Output the (x, y) coordinate of the center of the cell containing the given text.  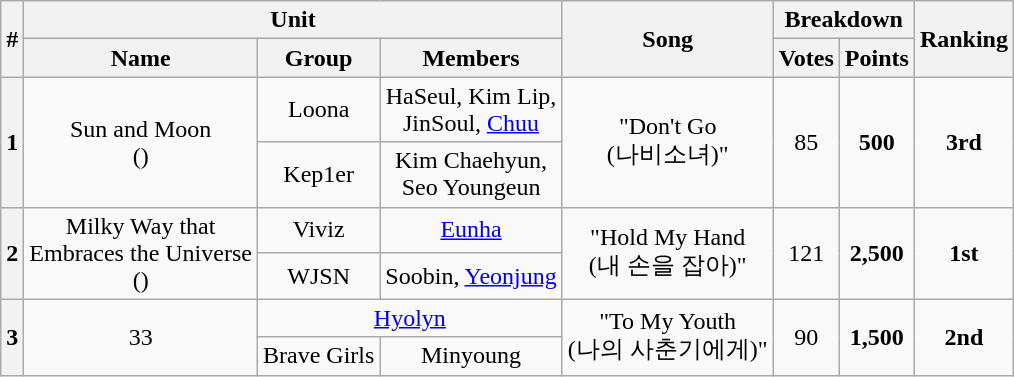
Song (668, 39)
HaSeul, Kim Lip,JinSoul, Chuu (471, 110)
Loona (318, 110)
Minyoung (471, 356)
Kep1er (318, 174)
Viviz (318, 230)
Soobin, Yeonjung (471, 276)
Brave Girls (318, 356)
2,500 (876, 253)
WJSN (318, 276)
Breakdown (844, 20)
"Hold My Hand(내 손을 잡아)" (668, 253)
1 (12, 142)
33 (141, 337)
1,500 (876, 337)
Kim Chaehyun,Seo Youngeun (471, 174)
Eunha (471, 230)
Ranking (964, 39)
2nd (964, 337)
Points (876, 58)
85 (806, 142)
Sun and Moon() (141, 142)
Name (141, 58)
# (12, 39)
3rd (964, 142)
500 (876, 142)
121 (806, 253)
Milky Way thatEmbraces the Universe() (141, 253)
2 (12, 253)
Group (318, 58)
"Don't Go(나비소녀)" (668, 142)
90 (806, 337)
Votes (806, 58)
"To My Youth(나의 사춘기에게)" (668, 337)
Hyolyn (410, 318)
Unit (293, 20)
1st (964, 253)
Members (471, 58)
3 (12, 337)
